Capture the cell that displays the provided text and extract its (X, Y) central coordinate. 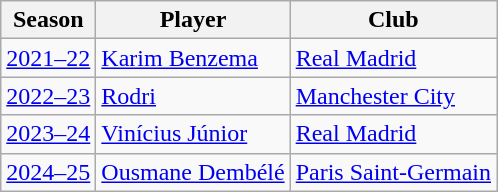
Paris Saint-Germain (393, 172)
2022–23 (48, 96)
Season (48, 20)
Manchester City (393, 96)
2021–22 (48, 58)
2024–25 (48, 172)
Ousmane Dembélé (193, 172)
Karim Benzema (193, 58)
Rodri (193, 96)
Club (393, 20)
Vinícius Júnior (193, 134)
2023–24 (48, 134)
Player (193, 20)
